Capture the cell that displays the provided text and extract its [X, Y] central coordinate. 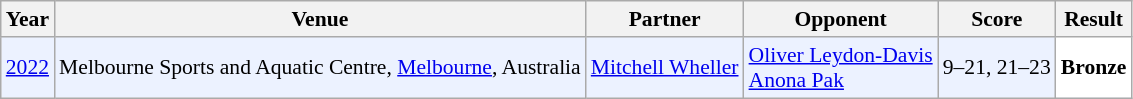
Score [997, 19]
9–21, 21–23 [997, 68]
Bronze [1094, 68]
2022 [28, 68]
Oliver Leydon-Davis Anona Pak [841, 68]
Melbourne Sports and Aquatic Centre, Melbourne, Australia [320, 68]
Result [1094, 19]
Opponent [841, 19]
Partner [665, 19]
Venue [320, 19]
Year [28, 19]
Mitchell Wheller [665, 68]
